From the cell containing the given text, extract its center point as (X, Y) coordinate. 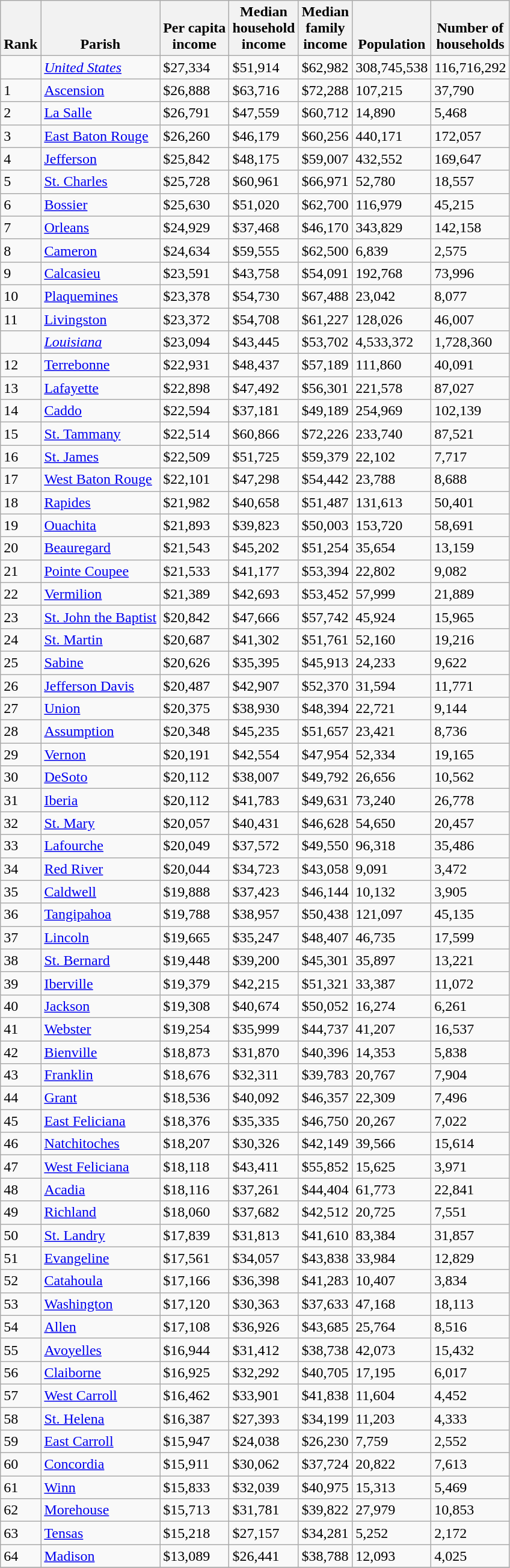
153,720 (392, 525)
$46,144 (325, 892)
52 (20, 1281)
Lafourche (100, 846)
Bossier (100, 205)
St. James (100, 457)
15,965 (470, 617)
Red River (100, 869)
12 (20, 365)
34 (20, 869)
$39,200 (263, 960)
$42,693 (263, 594)
$54,708 (263, 319)
$39,783 (325, 1075)
40 (20, 1006)
$21,389 (195, 594)
$22,594 (195, 411)
$30,326 (263, 1144)
$42,554 (263, 755)
$36,926 (263, 1327)
$54,442 (325, 480)
17,195 (392, 1372)
47,168 (392, 1304)
59 (20, 1442)
St. Martin (100, 640)
7 (20, 227)
Terrebonne (100, 365)
$34,199 (325, 1418)
East Carroll (100, 1442)
United States (100, 67)
62 (20, 1510)
$42,215 (263, 983)
116,979 (392, 205)
17,599 (470, 937)
5 (20, 182)
$51,725 (263, 457)
$43,058 (325, 869)
12,829 (470, 1258)
11,203 (392, 1418)
$27,334 (195, 67)
$26,260 (195, 136)
$22,931 (195, 365)
Iberia (100, 800)
169,647 (470, 159)
$30,363 (263, 1304)
3,834 (470, 1281)
233,740 (392, 434)
$35,247 (263, 937)
$72,288 (325, 90)
St. Landry (100, 1235)
$26,888 (195, 90)
$24,038 (263, 1442)
$37,724 (325, 1465)
$35,395 (263, 662)
58,691 (470, 525)
5,252 (392, 1533)
4,333 (470, 1418)
$61,227 (325, 319)
20,457 (470, 823)
$15,713 (195, 1510)
20,767 (392, 1075)
$23,372 (195, 319)
$22,509 (195, 457)
172,057 (470, 136)
8,688 (470, 480)
Medianfamilyincome (325, 28)
Jackson (100, 1006)
$47,666 (263, 617)
$62,500 (325, 250)
9,144 (470, 709)
$42,149 (325, 1144)
$20,191 (195, 755)
19,165 (470, 755)
10 (20, 296)
$21,543 (195, 548)
25 (20, 662)
$45,913 (325, 662)
7,904 (470, 1075)
$24,929 (195, 227)
$34,281 (325, 1533)
$53,702 (325, 342)
$39,823 (263, 525)
$53,394 (325, 571)
11 (20, 319)
116,716,292 (470, 67)
St. Bernard (100, 960)
$47,298 (263, 480)
50 (20, 1235)
16,537 (470, 1029)
2,575 (470, 250)
50,401 (470, 502)
14 (20, 411)
11,604 (392, 1395)
$21,533 (195, 571)
8,077 (470, 296)
$17,108 (195, 1327)
$37,261 (263, 1190)
$63,716 (263, 90)
St. John the Baptist (100, 617)
15,432 (470, 1350)
2 (20, 113)
15,625 (392, 1167)
West Carroll (100, 1395)
440,171 (392, 136)
$17,561 (195, 1258)
23 (20, 617)
Union (100, 709)
$60,256 (325, 136)
$37,633 (325, 1304)
20,822 (392, 1465)
$49,189 (325, 411)
$54,091 (325, 273)
$19,788 (195, 915)
25,764 (392, 1327)
East Feliciana (100, 1121)
16,274 (392, 1006)
30 (20, 777)
2,552 (470, 1442)
254,969 (392, 411)
$31,813 (263, 1235)
6 (20, 205)
$72,226 (325, 434)
$47,954 (325, 755)
$52,370 (325, 685)
$20,626 (195, 662)
$26,230 (325, 1442)
7,496 (470, 1098)
11,072 (470, 983)
8 (20, 250)
$13,089 (195, 1556)
Rank (20, 28)
$40,674 (263, 1006)
Per capitaincome (195, 28)
35,897 (392, 960)
6,261 (470, 1006)
$48,394 (325, 709)
$59,007 (325, 159)
Lincoln (100, 937)
87,521 (470, 434)
$40,658 (263, 502)
38 (20, 960)
$20,487 (195, 685)
St. Helena (100, 1418)
Medianhouseholdincome (263, 28)
45,135 (470, 915)
$25,728 (195, 182)
La Salle (100, 113)
$25,630 (195, 205)
20,725 (392, 1212)
5,838 (470, 1052)
$23,378 (195, 296)
55 (20, 1350)
Livingston (100, 319)
22,102 (392, 457)
$51,761 (325, 640)
13 (20, 388)
2,172 (470, 1533)
23,042 (392, 296)
$62,982 (325, 67)
Jefferson (100, 159)
$37,423 (263, 892)
$45,202 (263, 548)
61,773 (392, 1190)
$67,488 (325, 296)
20 (20, 548)
$41,302 (263, 640)
Assumption (100, 732)
3,971 (470, 1167)
73,240 (392, 800)
Caddo (100, 411)
$51,321 (325, 983)
14,890 (392, 113)
33 (20, 846)
$21,893 (195, 525)
Iberville (100, 983)
26,778 (470, 800)
87,027 (470, 388)
1 (20, 90)
Webster (100, 1029)
10,407 (392, 1281)
142,158 (470, 227)
$40,705 (325, 1372)
$23,094 (195, 342)
44 (20, 1098)
$38,788 (325, 1556)
$39,822 (325, 1510)
$37,468 (263, 227)
$27,157 (263, 1533)
53 (20, 1304)
$51,020 (263, 205)
39 (20, 983)
Tensas (100, 1533)
$51,657 (325, 732)
$36,398 (263, 1281)
$20,057 (195, 823)
9 (20, 273)
35,654 (392, 548)
432,552 (392, 159)
73,996 (470, 273)
$51,487 (325, 502)
11,771 (470, 685)
17 (20, 480)
10,853 (470, 1510)
5,468 (470, 113)
$44,404 (325, 1190)
$25,842 (195, 159)
Jefferson Davis (100, 685)
$43,758 (263, 273)
15,313 (392, 1487)
$59,555 (263, 250)
1,728,360 (470, 342)
58 (20, 1418)
4,025 (470, 1556)
308,745,538 (392, 67)
$43,411 (263, 1167)
7,717 (470, 457)
Tangipahoa (100, 915)
$20,687 (195, 640)
19,216 (470, 640)
33,984 (392, 1258)
$31,870 (263, 1052)
$33,901 (263, 1395)
42,073 (392, 1350)
61 (20, 1487)
15,614 (470, 1144)
$49,631 (325, 800)
Morehouse (100, 1510)
18,557 (470, 182)
63 (20, 1533)
37 (20, 937)
$15,911 (195, 1465)
43 (20, 1075)
$51,254 (325, 548)
4,452 (470, 1395)
Vermilion (100, 594)
128,026 (392, 319)
$17,839 (195, 1235)
$44,737 (325, 1029)
41,207 (392, 1029)
$43,445 (263, 342)
$60,866 (263, 434)
Beauregard (100, 548)
$22,514 (195, 434)
$20,049 (195, 846)
9,622 (470, 662)
$15,947 (195, 1442)
St. Charles (100, 182)
$20,348 (195, 732)
Pointe Coupee (100, 571)
52,160 (392, 640)
$38,738 (325, 1350)
Sabine (100, 662)
$45,235 (263, 732)
35,486 (470, 846)
15 (20, 434)
45,924 (392, 617)
18,113 (470, 1304)
$15,833 (195, 1487)
46,735 (392, 937)
Louisiana (100, 342)
$60,712 (325, 113)
57 (20, 1395)
$55,852 (325, 1167)
8,516 (470, 1327)
$35,999 (263, 1029)
$18,536 (195, 1098)
5,469 (470, 1487)
9,091 (392, 869)
23,421 (392, 732)
$53,452 (325, 594)
96,318 (392, 846)
$38,957 (263, 915)
$47,559 (263, 113)
21 (20, 571)
$45,301 (325, 960)
$34,057 (263, 1258)
Caldwell (100, 892)
$40,431 (263, 823)
Natchitoches (100, 1144)
Vernon (100, 755)
22 (20, 594)
$15,218 (195, 1533)
343,829 (392, 227)
$66,971 (325, 182)
18 (20, 502)
$19,308 (195, 1006)
Orleans (100, 227)
Ouachita (100, 525)
$16,944 (195, 1350)
221,578 (392, 388)
$49,550 (325, 846)
46 (20, 1144)
$18,873 (195, 1052)
Number ofhouseholds (470, 28)
$38,007 (263, 777)
48 (20, 1190)
54,650 (392, 823)
$17,120 (195, 1304)
46,007 (470, 319)
Rapides (100, 502)
$24,634 (195, 250)
$46,628 (325, 823)
$50,052 (325, 1006)
$43,838 (325, 1258)
27,979 (392, 1510)
19 (20, 525)
33,387 (392, 983)
22,802 (392, 571)
$48,175 (263, 159)
$18,118 (195, 1167)
Cameron (100, 250)
83,384 (392, 1235)
42 (20, 1052)
$60,961 (263, 182)
$19,379 (195, 983)
Avoyelles (100, 1350)
8,736 (470, 732)
4,533,372 (392, 342)
56 (20, 1372)
57,999 (392, 594)
26,656 (392, 777)
Population (392, 28)
$37,572 (263, 846)
$31,781 (263, 1510)
Concordia (100, 1465)
$59,379 (325, 457)
45 (20, 1121)
$48,437 (263, 365)
31,857 (470, 1235)
3,905 (470, 892)
Grant (100, 1098)
Calcasieu (100, 273)
60 (20, 1465)
102,139 (470, 411)
Franklin (100, 1075)
29 (20, 755)
$20,375 (195, 709)
21,889 (470, 594)
Lafayette (100, 388)
$46,179 (263, 136)
32 (20, 823)
$31,412 (263, 1350)
107,215 (392, 90)
$32,311 (263, 1075)
31 (20, 800)
$49,792 (325, 777)
26 (20, 685)
Parish (100, 28)
$19,448 (195, 960)
$18,376 (195, 1121)
49 (20, 1212)
St. Tammany (100, 434)
9,082 (470, 571)
Richland (100, 1212)
$34,723 (263, 869)
24,233 (392, 662)
$18,207 (195, 1144)
24 (20, 640)
31,594 (392, 685)
$41,610 (325, 1235)
DeSoto (100, 777)
$18,676 (195, 1075)
64 (20, 1556)
Bienville (100, 1052)
Acadia (100, 1190)
20,267 (392, 1121)
$16,462 (195, 1395)
$48,407 (325, 937)
35 (20, 892)
Catahoula (100, 1281)
$56,301 (325, 388)
$42,512 (325, 1212)
3,472 (470, 869)
52,780 (392, 182)
Plaquemines (100, 296)
$20,044 (195, 869)
12,093 (392, 1556)
3 (20, 136)
$57,742 (325, 617)
$18,116 (195, 1190)
West Baton Rouge (100, 480)
$50,003 (325, 525)
$23,591 (195, 273)
$62,700 (325, 205)
28 (20, 732)
$50,438 (325, 915)
$32,292 (263, 1372)
$47,492 (263, 388)
$16,925 (195, 1372)
$37,181 (263, 411)
41 (20, 1029)
$18,060 (195, 1212)
22,841 (470, 1190)
6,839 (392, 250)
St. Mary (100, 823)
47 (20, 1167)
16 (20, 457)
10,132 (392, 892)
$40,975 (325, 1487)
4 (20, 159)
$20,842 (195, 617)
$46,750 (325, 1121)
45,215 (470, 205)
$19,254 (195, 1029)
Allen (100, 1327)
Evangeline (100, 1258)
$21,982 (195, 502)
36 (20, 915)
40,091 (470, 365)
Winn (100, 1487)
West Feliciana (100, 1167)
39,566 (392, 1144)
Claiborne (100, 1372)
$30,062 (263, 1465)
$17,166 (195, 1281)
192,768 (392, 273)
$22,898 (195, 388)
$19,888 (195, 892)
$16,387 (195, 1418)
7,759 (392, 1442)
$19,665 (195, 937)
52,334 (392, 755)
7,613 (470, 1465)
$37,682 (263, 1212)
$41,783 (263, 800)
22,309 (392, 1098)
$51,914 (263, 67)
111,860 (392, 365)
$43,685 (325, 1327)
East Baton Rouge (100, 136)
54 (20, 1327)
$22,101 (195, 480)
7,551 (470, 1212)
37,790 (470, 90)
$41,177 (263, 571)
27 (20, 709)
$40,396 (325, 1052)
Washington (100, 1304)
$32,039 (263, 1487)
$38,930 (263, 709)
$26,791 (195, 113)
$57,189 (325, 365)
22,721 (392, 709)
7,022 (470, 1121)
13,159 (470, 548)
10,562 (470, 777)
$41,838 (325, 1395)
121,097 (392, 915)
$41,283 (325, 1281)
Ascension (100, 90)
23,788 (392, 480)
$35,335 (263, 1121)
$46,357 (325, 1098)
$27,393 (263, 1418)
13,221 (470, 960)
51 (20, 1258)
$40,092 (263, 1098)
$42,907 (263, 685)
$54,730 (263, 296)
131,613 (392, 502)
$26,441 (263, 1556)
6,017 (470, 1372)
14,353 (392, 1052)
Madison (100, 1556)
$46,170 (325, 227)
